Scan for the cell matching the given text and deliver its (x, y) coordinate at center. 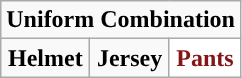
Uniform Combination (121, 20)
Pants (204, 58)
Jersey (130, 58)
Helmet (46, 58)
